Identify which cell holds the provided text, then report its (x, y) central coordinate. 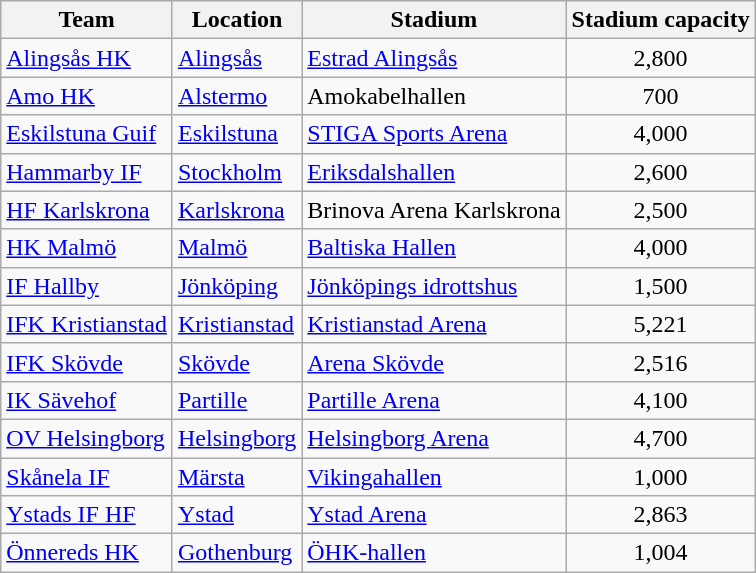
Alingsås (236, 58)
IK Sävehof (87, 400)
Amokabelhallen (434, 96)
2,863 (660, 515)
Team (87, 20)
IFK Kristianstad (87, 324)
Kristianstad (236, 324)
5,221 (660, 324)
700 (660, 96)
Jönköping (236, 286)
Gothenburg (236, 553)
Ystads IF HF (87, 515)
IFK Skövde (87, 362)
Stockholm (236, 172)
Märsta (236, 477)
Skånela IF (87, 477)
1,500 (660, 286)
ÖHK-hallen (434, 553)
Arena Skövde (434, 362)
2,600 (660, 172)
Hammarby IF (87, 172)
Location (236, 20)
Skövde (236, 362)
2,500 (660, 210)
Alingsås HK (87, 58)
Eriksdalshallen (434, 172)
HK Malmö (87, 248)
Brinova Arena Karlskrona (434, 210)
Ystad Arena (434, 515)
Partille Arena (434, 400)
Helsingborg (236, 438)
OV Helsingborg (87, 438)
Helsingborg Arena (434, 438)
HF Karlskrona (87, 210)
Jönköpings idrottshus (434, 286)
Stadium capacity (660, 20)
Estrad Alingsås (434, 58)
Eskilstuna (236, 134)
4,700 (660, 438)
2,516 (660, 362)
Eskilstuna Guif (87, 134)
Kristianstad Arena (434, 324)
2,800 (660, 58)
Alstermo (236, 96)
Malmö (236, 248)
Önnereds HK (87, 553)
1,004 (660, 553)
4,100 (660, 400)
Ystad (236, 515)
Partille (236, 400)
STIGA Sports Arena (434, 134)
Karlskrona (236, 210)
1,000 (660, 477)
IF Hallby (87, 286)
Amo HK (87, 96)
Stadium (434, 20)
Baltiska Hallen (434, 248)
Vikingahallen (434, 477)
